Pinpoint the cell where the given text exists, returning its (X, Y) midpoint coordinate. 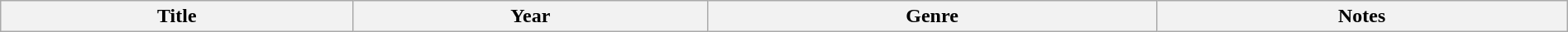
Notes (1361, 16)
Title (177, 16)
Year (531, 16)
Genre (932, 16)
